Provide the [X, Y] coordinate of the cell's center where the given text is located.  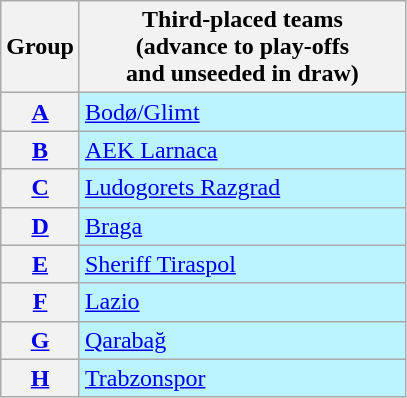
Bodø/Glimt [242, 112]
AEK Larnaca [242, 150]
Lazio [242, 302]
F [40, 302]
C [40, 188]
Sheriff Tiraspol [242, 264]
Qarabağ [242, 340]
H [40, 378]
A [40, 112]
G [40, 340]
D [40, 226]
Braga [242, 226]
Third-placed teams(advance to play-offsand unseeded in draw) [242, 47]
B [40, 150]
Ludogorets Razgrad [242, 188]
E [40, 264]
Trabzonspor [242, 378]
Group [40, 47]
